Pinpoint the cell where the given text exists, returning its (x, y) midpoint coordinate. 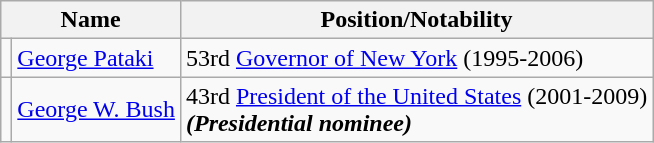
Name (91, 20)
43rd President of the United States (2001-2009)(Presidential nominee) (416, 110)
George Pataki (96, 58)
George W. Bush (96, 110)
Position/Notability (416, 20)
53rd Governor of New York (1995-2006) (416, 58)
